Extract the (X, Y) coordinate from the center of the cell holding the provided text.  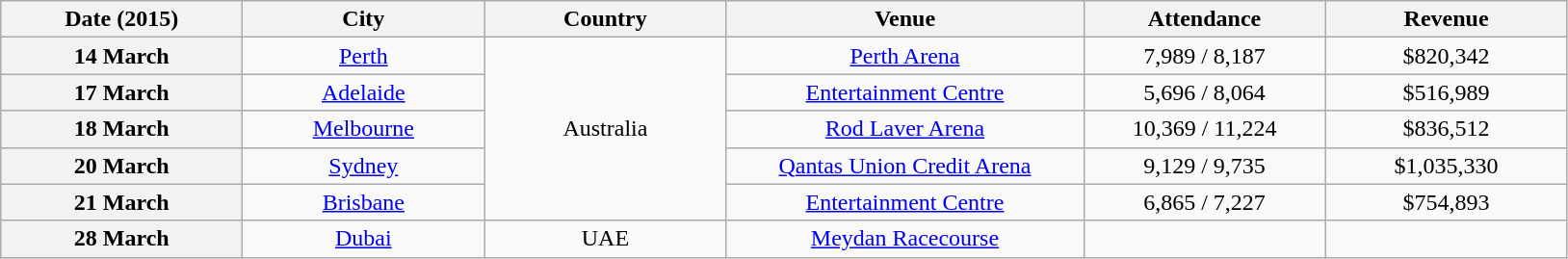
Perth (364, 56)
Date (2015) (121, 19)
$820,342 (1447, 56)
14 March (121, 56)
9,129 / 9,735 (1204, 166)
City (364, 19)
Melbourne (364, 129)
10,369 / 11,224 (1204, 129)
$836,512 (1447, 129)
Dubai (364, 239)
$754,893 (1447, 202)
18 March (121, 129)
20 March (121, 166)
7,989 / 8,187 (1204, 56)
6,865 / 7,227 (1204, 202)
Australia (605, 129)
$1,035,330 (1447, 166)
5,696 / 8,064 (1204, 92)
Venue (905, 19)
Attendance (1204, 19)
Meydan Racecourse (905, 239)
Perth Arena (905, 56)
Country (605, 19)
21 March (121, 202)
17 March (121, 92)
Sydney (364, 166)
Rod Laver Arena (905, 129)
$516,989 (1447, 92)
28 March (121, 239)
Revenue (1447, 19)
Qantas Union Credit Arena (905, 166)
Brisbane (364, 202)
Adelaide (364, 92)
UAE (605, 239)
